Return the (X, Y) coordinate for the center point of the cell that contains the specified text.  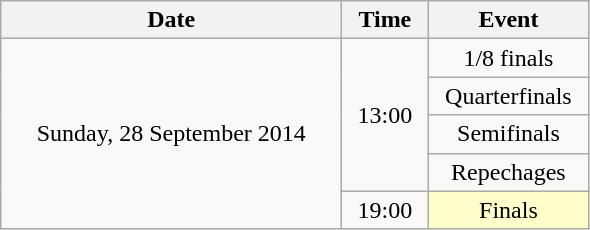
Finals (508, 210)
Event (508, 20)
19:00 (385, 210)
Time (385, 20)
Semifinals (508, 134)
Date (172, 20)
13:00 (385, 115)
Quarterfinals (508, 96)
Sunday, 28 September 2014 (172, 134)
1/8 finals (508, 58)
Repechages (508, 172)
